Search for the cell housing the specified text and yield its [x, y] center coordinate. 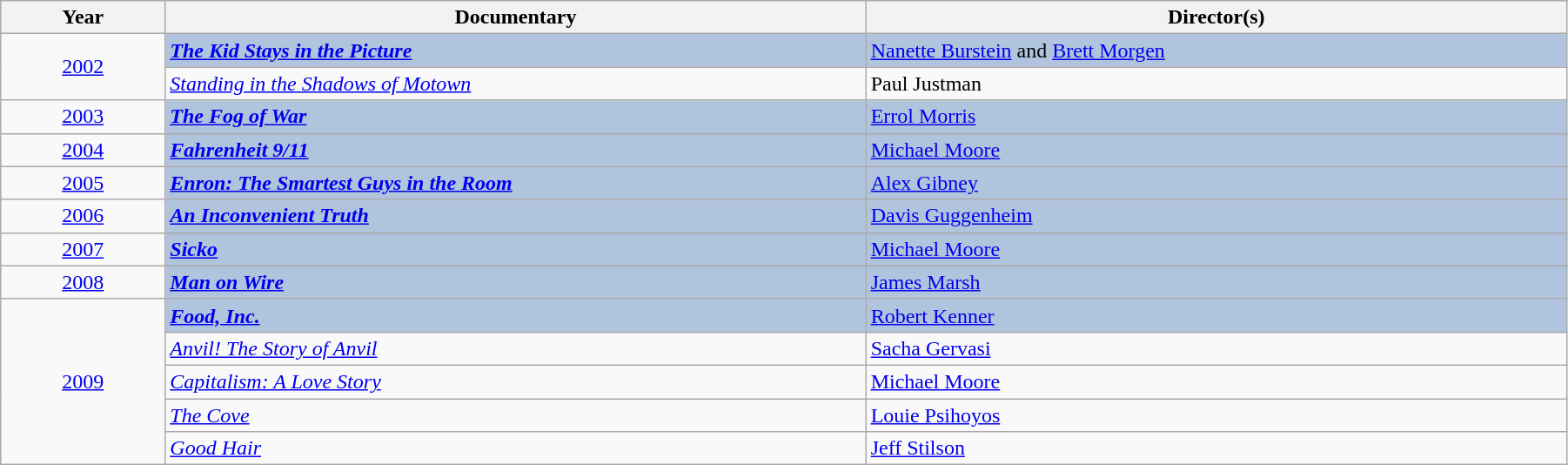
Year [84, 17]
Good Hair [515, 448]
2007 [84, 249]
Anvil! The Story of Anvil [515, 348]
Sacha Gervasi [1216, 348]
2009 [84, 381]
Jeff Stilson [1216, 448]
The Fog of War [515, 117]
2003 [84, 117]
Food, Inc. [515, 315]
The Cove [515, 415]
An Inconvenient Truth [515, 216]
Robert Kenner [1216, 315]
Louie Psihoyos [1216, 415]
2002 [84, 67]
Director(s) [1216, 17]
Standing in the Shadows of Motown [515, 84]
2008 [84, 282]
2006 [84, 216]
Paul Justman [1216, 84]
The Kid Stays in the Picture [515, 51]
Alex Gibney [1216, 183]
Sicko [515, 249]
Enron: The Smartest Guys in the Room [515, 183]
2004 [84, 150]
Errol Morris [1216, 117]
2005 [84, 183]
Nanette Burstein and Brett Morgen [1216, 51]
Man on Wire [515, 282]
James Marsh [1216, 282]
Davis Guggenheim [1216, 216]
Fahrenheit 9/11 [515, 150]
Capitalism: A Love Story [515, 381]
Documentary [515, 17]
